Identify which cell holds the provided text, then report its [x, y] central coordinate. 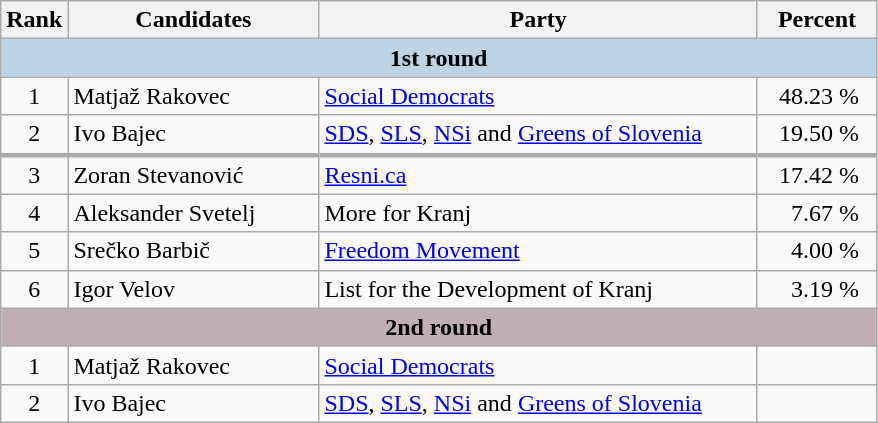
48.23 % [816, 96]
Igor Velov [194, 289]
3 [34, 174]
Resni.ca [538, 174]
2nd round [439, 327]
1st round [439, 58]
Aleksander Svetelj [194, 213]
6 [34, 289]
Candidates [194, 20]
Party [538, 20]
3.19 % [816, 289]
5 [34, 251]
Srečko Barbič [194, 251]
17.42 % [816, 174]
4 [34, 213]
4.00 % [816, 251]
19.50 % [816, 135]
More for Kranj [538, 213]
Percent [816, 20]
Freedom Movement [538, 251]
Zoran Stevanović [194, 174]
Rank [34, 20]
List for the Development of Kranj [538, 289]
7.67 % [816, 213]
